Output the [X, Y] coordinate of the center of the cell containing the given text.  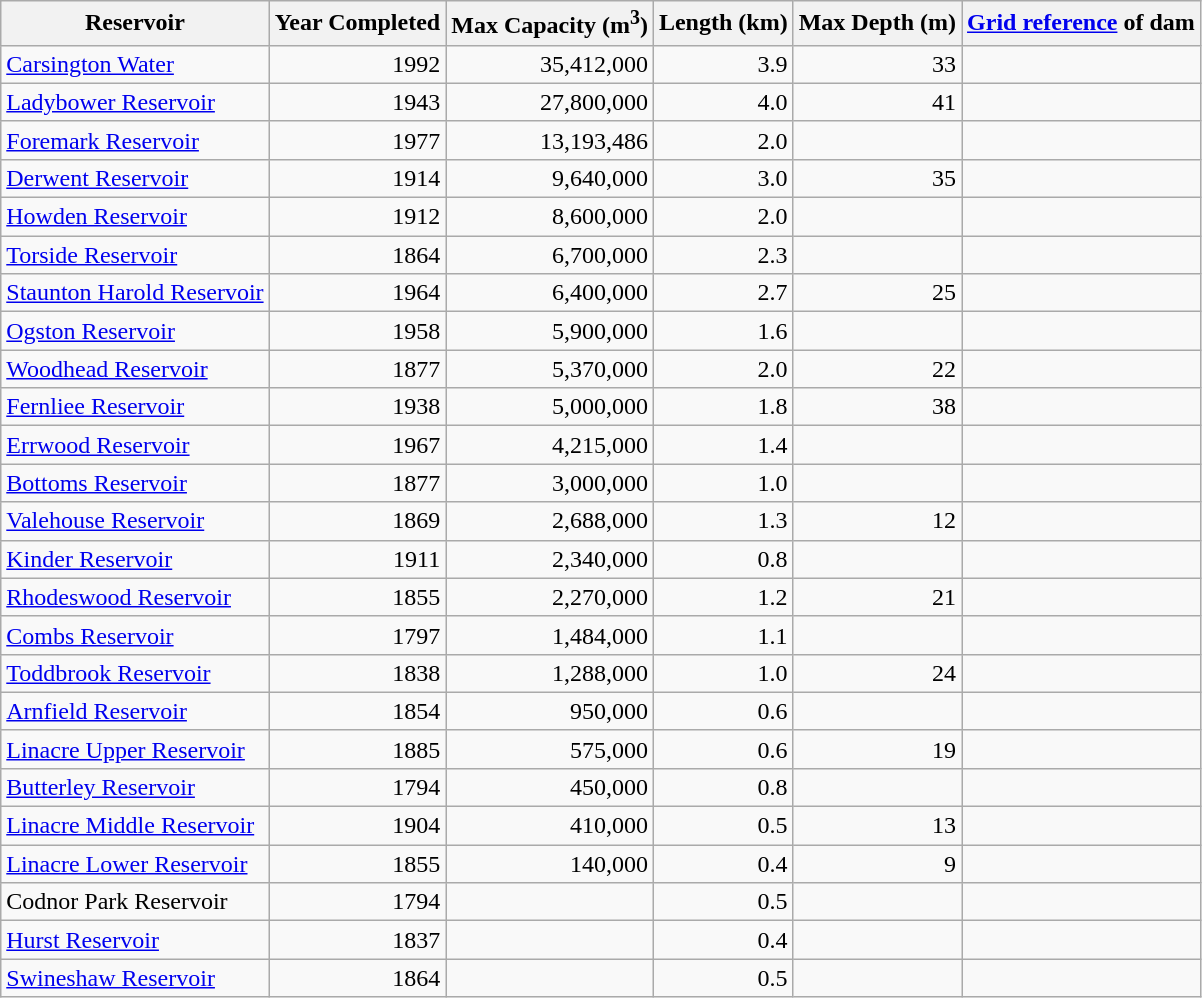
5,370,000 [550, 369]
Max Depth (m) [877, 24]
4.0 [723, 102]
13,193,486 [550, 140]
1.6 [723, 331]
Carsington Water [135, 64]
21 [877, 597]
Reservoir [135, 24]
22 [877, 369]
1797 [358, 635]
1943 [358, 102]
13 [877, 826]
Ladybower Reservoir [135, 102]
33 [877, 64]
Bottoms Reservoir [135, 483]
950,000 [550, 711]
Codnor Park Reservoir [135, 902]
Foremark Reservoir [135, 140]
1964 [358, 293]
1.4 [723, 445]
Errwood Reservoir [135, 445]
9,640,000 [550, 178]
8,600,000 [550, 217]
140,000 [550, 864]
1854 [358, 711]
450,000 [550, 787]
Rhodeswood Reservoir [135, 597]
2.3 [723, 255]
Howden Reservoir [135, 217]
25 [877, 293]
3,000,000 [550, 483]
Toddbrook Reservoir [135, 673]
27,800,000 [550, 102]
Butterley Reservoir [135, 787]
24 [877, 673]
35 [877, 178]
Valehouse Reservoir [135, 521]
4,215,000 [550, 445]
1967 [358, 445]
1.1 [723, 635]
1912 [358, 217]
Max Capacity (m3) [550, 24]
3.0 [723, 178]
Length (km) [723, 24]
Grid reference of dam [1082, 24]
Year Completed [358, 24]
410,000 [550, 826]
Fernliee Reservoir [135, 407]
2,688,000 [550, 521]
2,340,000 [550, 559]
3.9 [723, 64]
35,412,000 [550, 64]
Woodhead Reservoir [135, 369]
1914 [358, 178]
1,288,000 [550, 673]
6,400,000 [550, 293]
1,484,000 [550, 635]
Linacre Lower Reservoir [135, 864]
1869 [358, 521]
1838 [358, 673]
Linacre Middle Reservoir [135, 826]
1837 [358, 940]
6,700,000 [550, 255]
1904 [358, 826]
575,000 [550, 749]
1992 [358, 64]
1885 [358, 749]
Staunton Harold Reservoir [135, 293]
Arnfield Reservoir [135, 711]
5,000,000 [550, 407]
12 [877, 521]
Torside Reservoir [135, 255]
1.2 [723, 597]
19 [877, 749]
1958 [358, 331]
1977 [358, 140]
1.3 [723, 521]
Linacre Upper Reservoir [135, 749]
2,270,000 [550, 597]
Combs Reservoir [135, 635]
38 [877, 407]
41 [877, 102]
Ogston Reservoir [135, 331]
2.7 [723, 293]
Kinder Reservoir [135, 559]
Swineshaw Reservoir [135, 978]
9 [877, 864]
1938 [358, 407]
Hurst Reservoir [135, 940]
1911 [358, 559]
5,900,000 [550, 331]
1.8 [723, 407]
Derwent Reservoir [135, 178]
